Capture the cell that displays the provided text and extract its [X, Y] central coordinate. 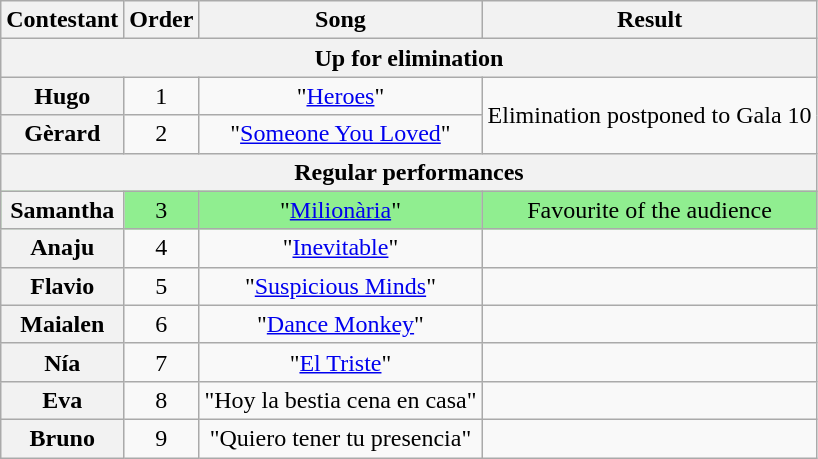
"Hoy la bestia cena en casa" [340, 400]
2 [162, 134]
Bruno [62, 438]
Nía [62, 362]
Order [162, 20]
"Heroes" [340, 96]
"Suspicious Minds" [340, 286]
"Dance Monkey" [340, 324]
"Someone You Loved" [340, 134]
Contestant [62, 20]
Result [650, 20]
Samantha [62, 210]
1 [162, 96]
7 [162, 362]
"Quiero tener tu presencia" [340, 438]
Favourite of the audience [650, 210]
Song [340, 20]
9 [162, 438]
Gèrard [62, 134]
Flavio [62, 286]
Anaju [62, 248]
"Milionària" [340, 210]
Regular performances [409, 172]
Hugo [62, 96]
5 [162, 286]
"El Triste" [340, 362]
"Inevitable" [340, 248]
6 [162, 324]
4 [162, 248]
3 [162, 210]
Eva [62, 400]
Elimination postponed to Gala 10 [650, 115]
Maialen [62, 324]
8 [162, 400]
Up for elimination [409, 58]
